From the cell containing the given text, extract its center point as [x, y] coordinate. 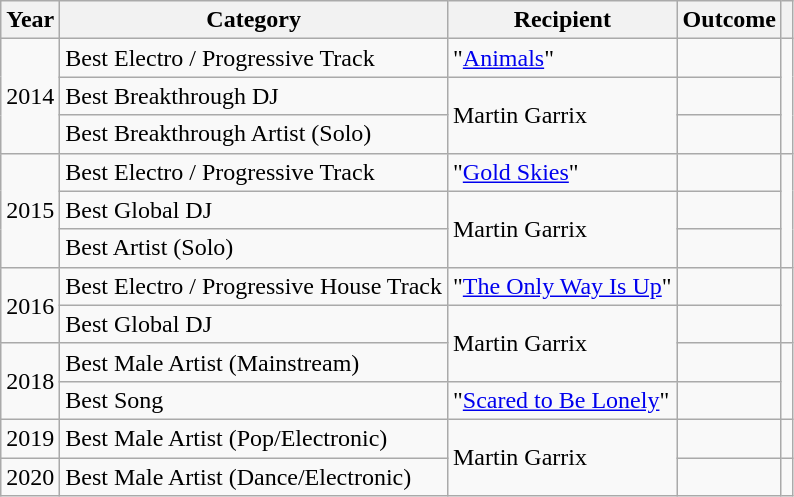
Recipient [562, 20]
2015 [30, 210]
2014 [30, 96]
Best Electro / Progressive House Track [254, 286]
Best Breakthrough DJ [254, 96]
Best Breakthrough Artist (Solo) [254, 134]
Best Song [254, 400]
"Scared to Be Lonely" [562, 400]
"Animals" [562, 58]
Best Artist (Solo) [254, 248]
Best Male Artist (Mainstream) [254, 362]
2016 [30, 305]
"Gold Skies" [562, 172]
"The Only Way Is Up" [562, 286]
Best Male Artist (Pop/Electronic) [254, 438]
Best Male Artist (Dance/Electronic) [254, 477]
2020 [30, 477]
2019 [30, 438]
Year [30, 20]
Category [254, 20]
2018 [30, 381]
Outcome [729, 20]
